Output the (X, Y) coordinate of the center of the cell containing the given text.  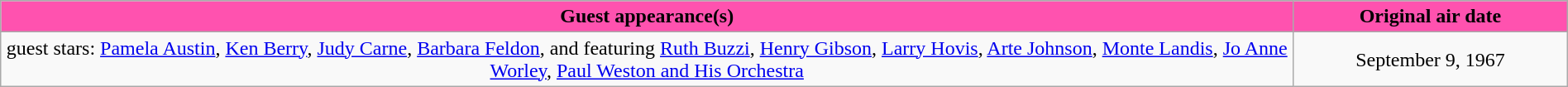
Original air date (1431, 17)
September 9, 1967 (1431, 60)
Guest appearance(s) (647, 17)
